Extract the [X, Y] coordinate from the center of the cell holding the provided text.  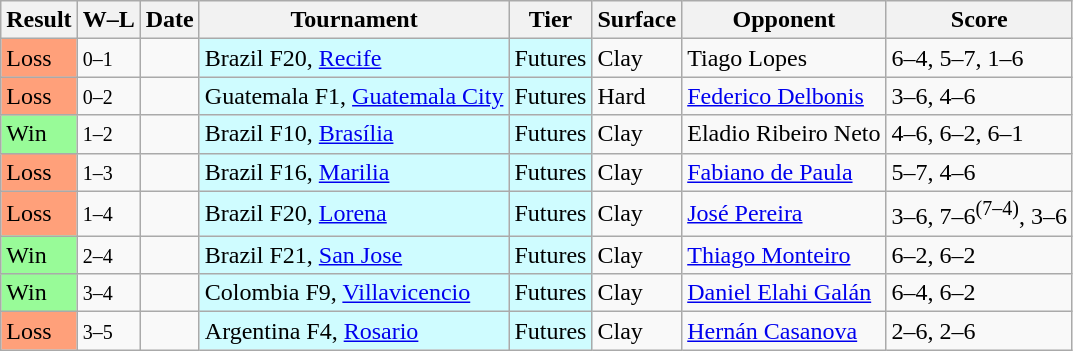
6–4, 5–7, 1–6 [979, 58]
Guatemala F1, Guatemala City [354, 96]
W–L [108, 20]
Result [39, 20]
6–4, 6–2 [979, 293]
Eladio Ribeiro Neto [784, 134]
Date [170, 20]
0–2 [108, 96]
1–2 [108, 134]
3–5 [108, 331]
0–1 [108, 58]
Brazil F16, Marilia [354, 172]
Federico Delbonis [784, 96]
Fabiano de Paula [784, 172]
Opponent [784, 20]
6–2, 6–2 [979, 255]
1–4 [108, 214]
3–6, 4–6 [979, 96]
5–7, 4–6 [979, 172]
2–6, 2–6 [979, 331]
Brazil F10, Brasília [354, 134]
4–6, 6–2, 6–1 [979, 134]
3–4 [108, 293]
2–4 [108, 255]
Surface [637, 20]
Score [979, 20]
Argentina F4, Rosario [354, 331]
3–6, 7–6(7–4), 3–6 [979, 214]
1–3 [108, 172]
José Pereira [784, 214]
Brazil F20, Recife [354, 58]
Tiago Lopes [784, 58]
Tier [550, 20]
Hernán Casanova [784, 331]
Brazil F21, San Jose [354, 255]
Thiago Monteiro [784, 255]
Brazil F20, Lorena [354, 214]
Daniel Elahi Galán [784, 293]
Tournament [354, 20]
Hard [637, 96]
Colombia F9, Villavicencio [354, 293]
